Scan for the cell matching the given text and deliver its (x, y) coordinate at center. 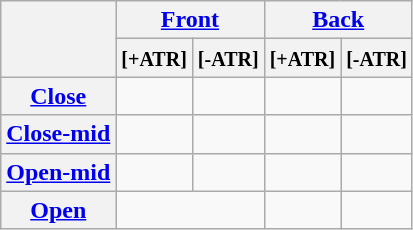
Back (338, 20)
Open-mid (58, 172)
Close-mid (58, 134)
Close (58, 96)
Open (58, 210)
Front (190, 20)
